For the text-containing cell, return its midpoint in (x, y) coordinate format. 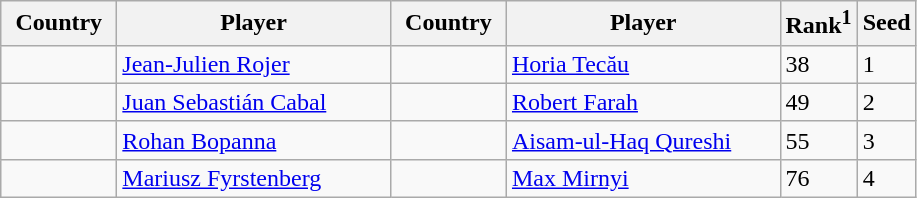
Jean-Julien Rojer (254, 64)
3 (886, 140)
Robert Farah (643, 102)
Mariusz Fyrstenberg (254, 178)
1 (886, 64)
38 (818, 64)
49 (818, 102)
Aisam-ul-Haq Qureshi (643, 140)
76 (818, 178)
Max Mirnyi (643, 178)
Rank1 (818, 24)
Horia Tecău (643, 64)
2 (886, 102)
Seed (886, 24)
Juan Sebastián Cabal (254, 102)
55 (818, 140)
Rohan Bopanna (254, 140)
4 (886, 178)
